Scan for the cell matching the given text and deliver its (x, y) coordinate at center. 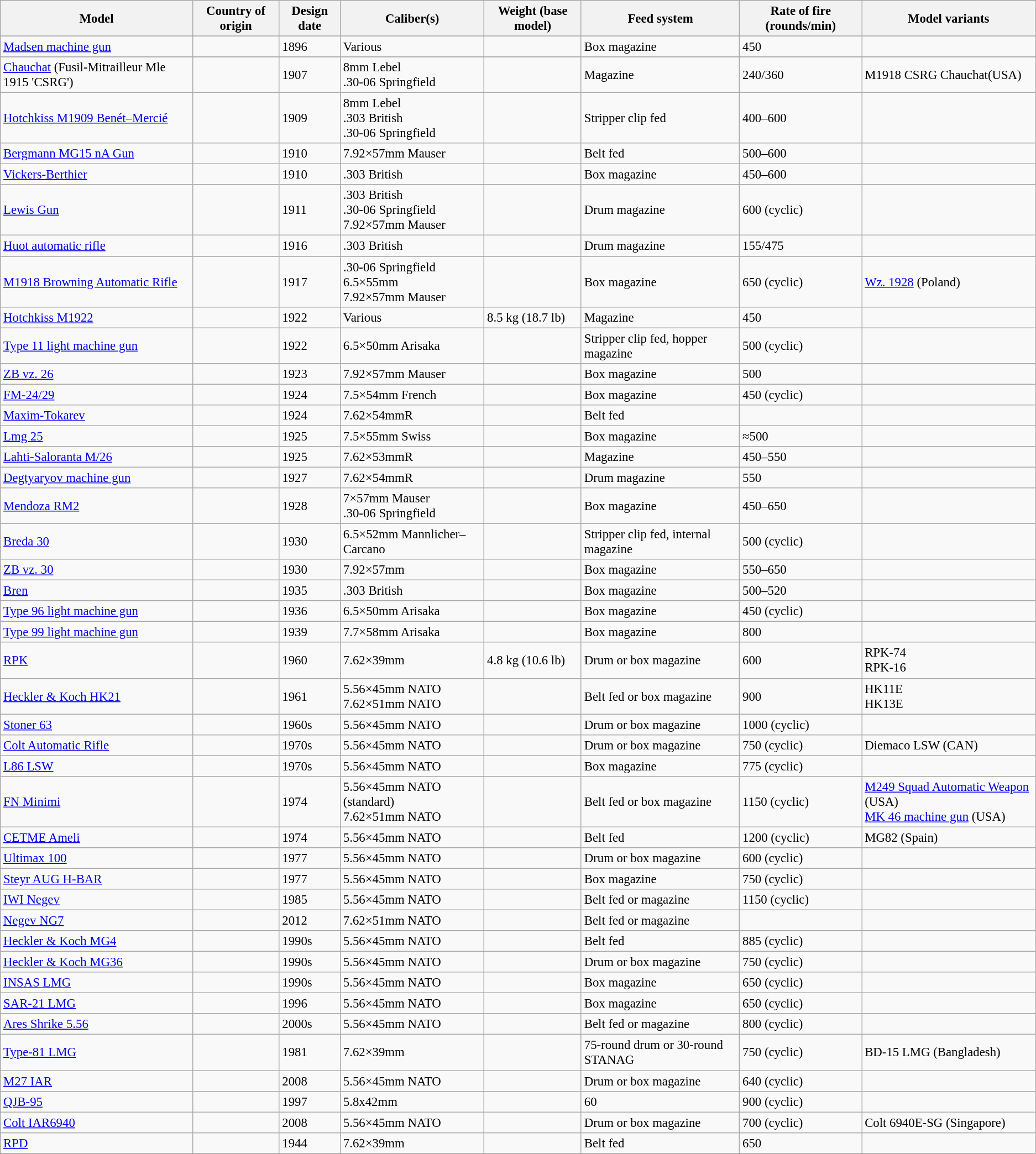
Colt Automatic Rifle (96, 745)
Country of origin (236, 19)
Weight (base model) (533, 19)
Type 99 light machine gun (96, 632)
5.56×45mm NATO (standard) 7.62×51mm NATO (412, 802)
INSAS LMG (96, 983)
1981 (310, 1052)
Model variants (949, 19)
Heckler & Koch MG36 (96, 962)
HK11EHK13E (949, 696)
Maxim-Tokarev (96, 416)
Hotchkiss M1922 (96, 317)
1960 (310, 661)
1000 (cyclic) (800, 725)
700 (cyclic) (800, 1122)
Stripper clip fed, hopper magazine (660, 346)
240/360 (800, 75)
5.56×45mm NATO 7.62×51mm NATO (412, 696)
Vickers-Berthier (96, 175)
Type 96 light machine gun (96, 611)
FM-24/29 (96, 395)
ZB vz. 26 (96, 374)
60 (660, 1101)
1916 (310, 246)
1939 (310, 632)
1985 (310, 900)
M1918 Browning Automatic Rifle (96, 282)
Stripper clip fed (660, 118)
1911 (310, 210)
Steyr AUG H-BAR (96, 879)
1907 (310, 75)
155/475 (800, 246)
7.62×53mmR (412, 457)
450–600 (800, 175)
600 (800, 661)
Colt 6940E-SG (Singapore) (949, 1122)
7.5×55mm Swiss (412, 436)
775 (cyclic) (800, 766)
Mendoza RM2 (96, 506)
Hotchkiss M1909 Benét–Mercié (96, 118)
Ultimax 100 (96, 858)
450–650 (800, 506)
4.8 kg (10.6 lb) (533, 661)
500–520 (800, 591)
1960s (310, 725)
1909 (310, 118)
Huot automatic rifle (96, 246)
BD-15 LMG (Bangladesh) (949, 1052)
QJB-95 (96, 1101)
2012 (310, 921)
Colt IAR6940 (96, 1122)
800 (cyclic) (800, 1024)
885 (cyclic) (800, 941)
8mm Lebel .30-06 Springfield (412, 75)
SAR-21 LMG (96, 1004)
M1918 CSRG Chauchat(USA) (949, 75)
1997 (310, 1101)
1936 (310, 611)
Lahti-Saloranta M/26 (96, 457)
1961 (310, 696)
Rate of fire (rounds/min) (800, 19)
.303 British .30-06 Springfield 7.92×57mm Mauser (412, 210)
Type 11 light machine gun (96, 346)
Lmg 25 (96, 436)
7.92×57mm (412, 570)
L86 LSW (96, 766)
Model (96, 19)
550–650 (800, 570)
≈500 (800, 436)
Feed system (660, 19)
CETME Ameli (96, 837)
6.5×52mm Mannlicher–Carcano (412, 542)
ZB vz. 30 (96, 570)
Chauchat (Fusil-Mitrailleur Mle 1915 'CSRG') (96, 75)
1200 (cyclic) (800, 837)
Wz. 1928 (Poland) (949, 282)
1996 (310, 1004)
Stoner 63 (96, 725)
75-round drum or 30-round STANAG (660, 1052)
8mm Lebel .303 British .30-06 Springfield (412, 118)
500–600 (800, 154)
1917 (310, 282)
1935 (310, 591)
640 (cyclic) (800, 1081)
RPK-74RPK-16 (949, 661)
550 (800, 478)
Caliber(s) (412, 19)
Bergmann MG15 nA Gun (96, 154)
Type-81 LMG (96, 1052)
FN Minimi (96, 802)
450–550 (800, 457)
2000s (310, 1024)
1928 (310, 506)
Madsen machine gun (96, 47)
7.5×54mm French (412, 395)
RPD (96, 1143)
Heckler & Koch MG4 (96, 941)
7.7×58mm Arisaka (412, 632)
Design date (310, 19)
650 (800, 1143)
1927 (310, 478)
Heckler & Koch HK21 (96, 696)
400–600 (800, 118)
Negev NG7 (96, 921)
Breda 30 (96, 542)
Stripper clip fed, internal magazine (660, 542)
Lewis Gun (96, 210)
500 (800, 374)
Ares Shrike 5.56 (96, 1024)
MG82 (Spain) (949, 837)
1923 (310, 374)
8.5 kg (18.7 lb) (533, 317)
900 (cyclic) (800, 1101)
M27 IAR (96, 1081)
7×57mm Mauser .30-06 Springfield (412, 506)
7.62×51mm NATO (412, 921)
.30-06 Springfield 6.5×55mm 7.92×57mm Mauser (412, 282)
1944 (310, 1143)
5.8x42mm (412, 1101)
1896 (310, 47)
900 (800, 696)
Diemaco LSW (CAN) (949, 745)
IWI Negev (96, 900)
800 (800, 632)
Bren (96, 591)
Degtyaryov machine gun (96, 478)
RPK (96, 661)
M249 Squad Automatic Weapon (USA) MK 46 machine gun (USA) (949, 802)
